Capture the cell that displays the provided text and extract its (x, y) central coordinate. 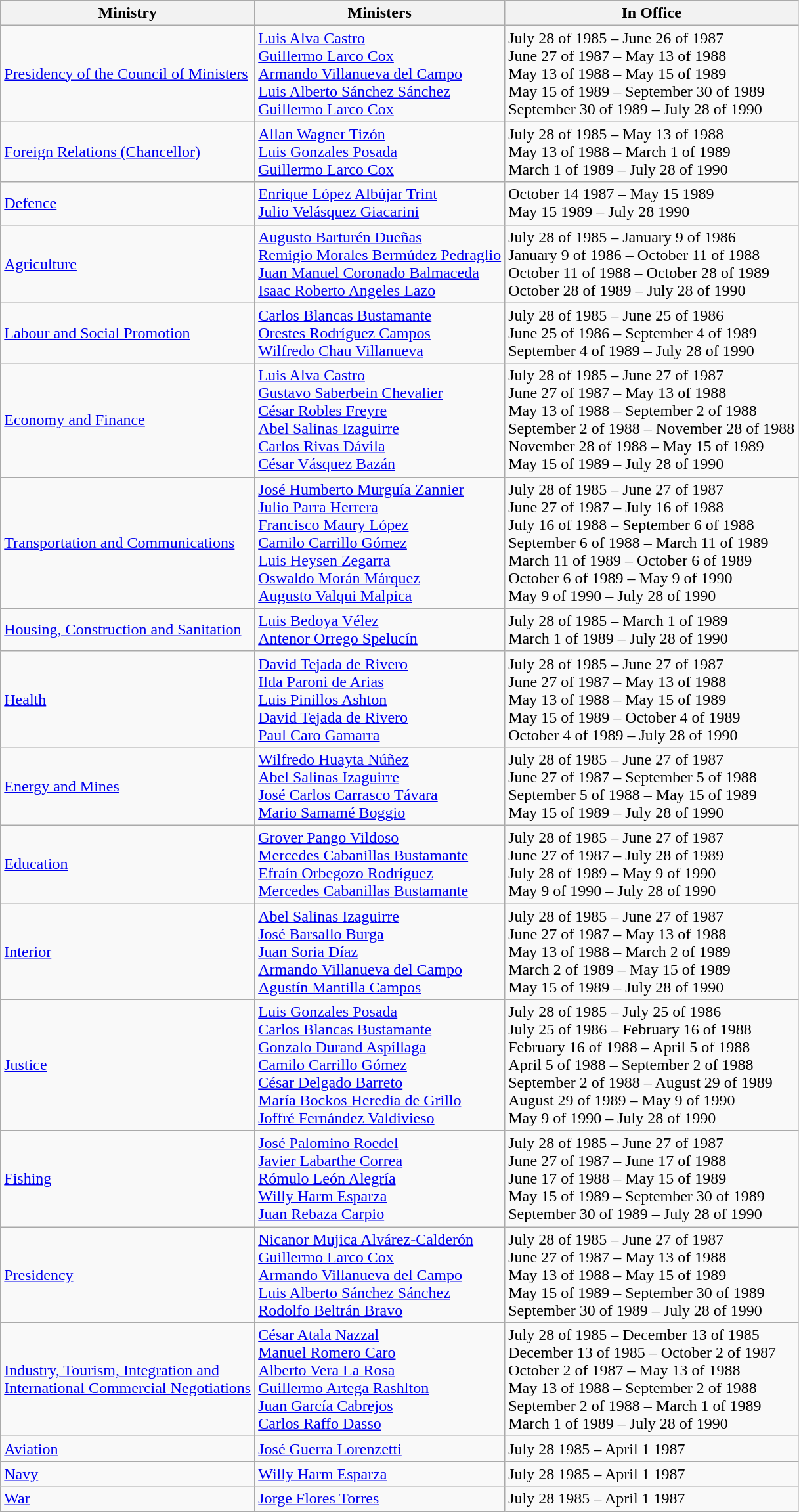
Health (127, 699)
Agriculture (127, 264)
Labour and Social Promotion (127, 333)
Luis Alva CastroGustavo Saberbein ChevalierCésar Robles FreyreAbel Salinas IzaguirreCarlos Rivas DávilaCésar Vásquez Bazán (379, 420)
July 28 of 1985 – May 13 of 1988May 13 of 1988 – March 1 of 1989March 1 of 1989 – July 28 of 1990 (651, 152)
Willy Harm Esparza (379, 1474)
Wilfredo Huayta NúñezAbel Salinas IzaguirreJosé Carlos Carrasco TávaraMario Samamé Boggio (379, 786)
Luis Bedoya VélezAntenor Orrego Spelucín (379, 629)
Justice (127, 1065)
Augusto Barturén DueñasRemigio Morales Bermúdez PedraglioJuan Manuel Coronado BalmacedaIsaac Roberto Angeles Lazo (379, 264)
Carlos Blancas BustamanteOrestes Rodríguez CamposWilfredo Chau Villanueva (379, 333)
José Palomino RoedelJavier Labarthe CorreaRómulo León AlegríaWilly Harm EsparzaJuan Rebaza Carpio (379, 1179)
Fishing (127, 1179)
July 28 of 1985 – March 1 of 1989March 1 of 1989 – July 28 of 1990 (651, 629)
Luis Alva CastroGuillermo Larco CoxArmando Villanueva del CampoLuis Alberto Sánchez SánchezGuillermo Larco Cox (379, 74)
July 28 of 1985 – June 27 of 1987June 27 of 1987 – July 28 of 1989 July 28 of 1989 – May 9 of 1990May 9 of 1990 – July 28 of 1990 (651, 864)
Allan Wagner TizónLuis Gonzales PosadaGuillermo Larco Cox (379, 152)
Nicanor Mujica Alvárez-CalderónGuillermo Larco CoxArmando Villanueva del CampoLuis Alberto Sánchez SánchezRodolfo Beltrán Bravo (379, 1275)
Industry, Tourism, Integration andInternational Commercial Negotiations (127, 1379)
Ministers (379, 13)
July 28 of 1985 – June 25 of 1986June 25 of 1986 – September 4 of 1989September 4 of 1989 – July 28 of 1990 (651, 333)
Jorge Flores Torres (379, 1499)
Education (127, 864)
Economy and Finance (127, 420)
César Atala NazzalManuel Romero CaroAlberto Vera La RosaGuillermo Artega RashltonJuan García CabrejosCarlos Raffo Dasso (379, 1379)
July 28 of 1985 – June 27 of 1987June 27 of 1987 – September 5 of 1988September 5 of 1988 – May 15 of 1989May 15 of 1989 – July 28 of 1990 (651, 786)
Presidency of the Council of Ministers (127, 74)
Energy and Mines (127, 786)
Enrique López Albújar TrintJulio Velásquez Giacarini (379, 204)
Navy (127, 1474)
Abel Salinas IzaguirreJosé Barsallo BurgaJuan Soria DíazArmando Villanueva del CampoAgustín Mantilla Campos (379, 952)
Transportation and Communications (127, 543)
July 28 of 1985 – January 9 of 1986January 9 of 1986 – October 11 of 1988October 11 of 1988 – October 28 of 1989October 28 of 1989 – July 28 of 1990 (651, 264)
Interior (127, 952)
Ministry (127, 13)
David Tejada de RiveroIlda Paroni de AriasLuis Pinillos AshtonDavid Tejada de RiveroPaul Caro Gamarra (379, 699)
War (127, 1499)
Defence (127, 204)
In Office (651, 13)
Presidency (127, 1275)
Housing, Construction and Sanitation (127, 629)
Foreign Relations (Chancellor) (127, 152)
Aviation (127, 1449)
October 14 1987 – May 15 1989May 15 1989 – July 28 1990 (651, 204)
José Guerra Lorenzetti (379, 1449)
Grover Pango VildosoMercedes Cabanillas BustamanteEfraín Orbegozo RodríguezMercedes Cabanillas Bustamante (379, 864)
